Scan for the cell matching the given text and deliver its [x, y] coordinate at center. 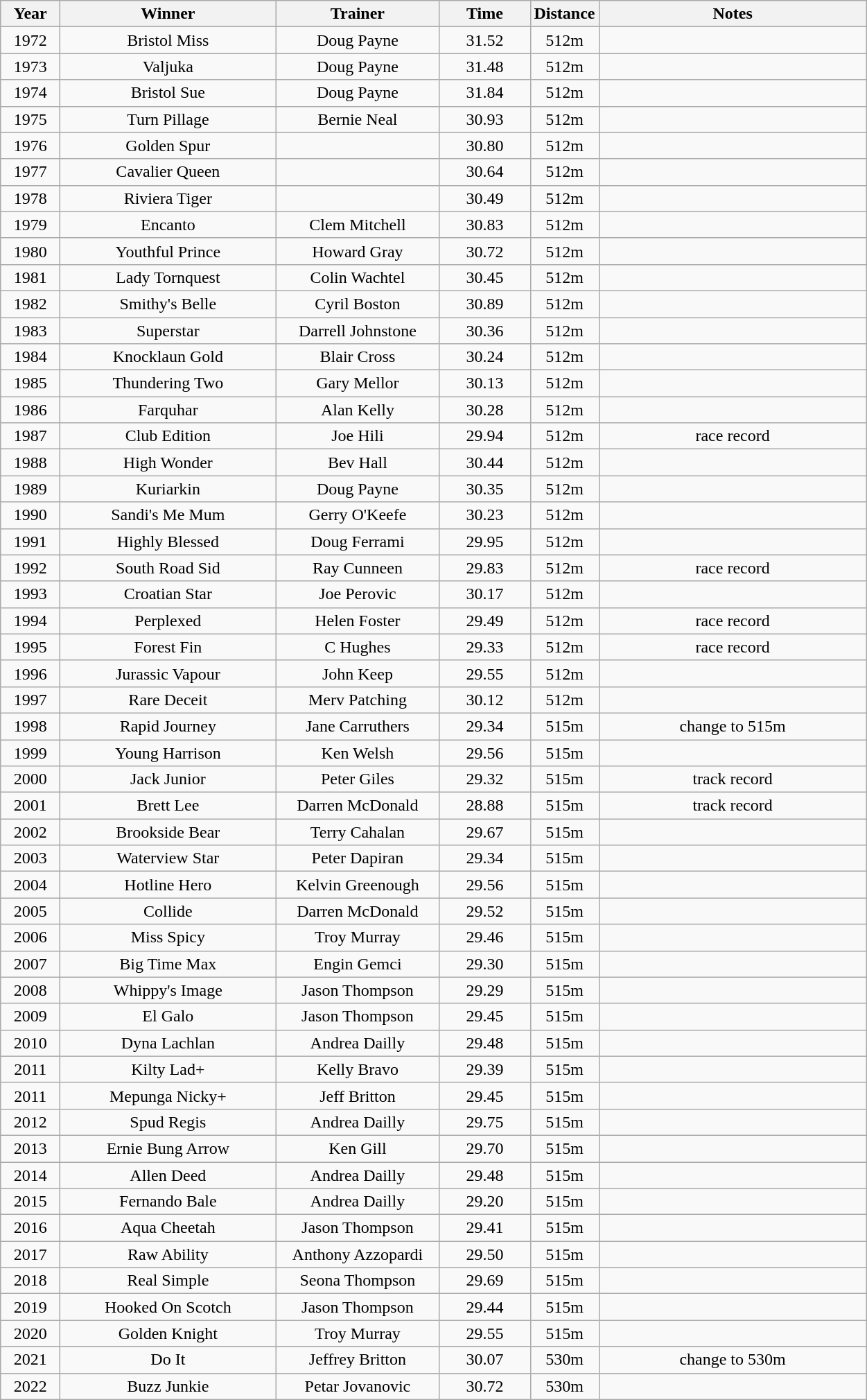
Farquhar [168, 410]
1984 [30, 357]
2013 [30, 1148]
29.52 [485, 911]
Hooked On Scotch [168, 1307]
Mepunga Nicky+ [168, 1096]
2020 [30, 1333]
Valjuka [168, 67]
Do It [168, 1360]
30.13 [485, 383]
Seona Thompson [358, 1281]
29.32 [485, 779]
1991 [30, 542]
Highly Blessed [168, 542]
Howard Gray [358, 251]
Kilty Lad+ [168, 1069]
29.46 [485, 937]
Hotline Hero [168, 885]
Jack Junior [168, 779]
Gary Mellor [358, 383]
1973 [30, 67]
2012 [30, 1122]
30.44 [485, 463]
John Keep [358, 673]
Young Harrison [168, 752]
30.93 [485, 119]
1990 [30, 515]
29.75 [485, 1122]
1986 [30, 410]
South Road Sid [168, 568]
Notes [733, 14]
Sandi's Me Mum [168, 515]
2017 [30, 1254]
Merv Patching [358, 700]
1972 [30, 40]
Darrell Johnstone [358, 331]
Golden Knight [168, 1333]
30.89 [485, 304]
2005 [30, 911]
Joe Perovic [358, 594]
Bristol Miss [168, 40]
30.64 [485, 172]
Joe Hili [358, 436]
Jane Carruthers [358, 726]
29.69 [485, 1281]
29.41 [485, 1228]
30.36 [485, 331]
Blair Cross [358, 357]
30.07 [485, 1360]
1989 [30, 489]
2022 [30, 1386]
2015 [30, 1202]
30.12 [485, 700]
1985 [30, 383]
30.23 [485, 515]
2018 [30, 1281]
2010 [30, 1043]
2006 [30, 937]
Real Simple [168, 1281]
29.95 [485, 542]
Miss Spicy [168, 937]
30.45 [485, 277]
Allen Deed [168, 1175]
30.49 [485, 198]
Riviera Tiger [168, 198]
1982 [30, 304]
1975 [30, 119]
29.49 [485, 621]
29.70 [485, 1148]
29.30 [485, 964]
Doug Ferrami [358, 542]
1977 [30, 172]
2014 [30, 1175]
Time [485, 14]
2021 [30, 1360]
Jurassic Vapour [168, 673]
Clem Mitchell [358, 225]
Year [30, 14]
Club Edition [168, 436]
Buzz Junkie [168, 1386]
Rapid Journey [168, 726]
Golden Spur [168, 146]
Spud Regis [168, 1122]
30.24 [485, 357]
1978 [30, 198]
Forest Fin [168, 647]
Youthful Prince [168, 251]
Gerry O'Keefe [358, 515]
1997 [30, 700]
Alan Kelly [358, 410]
Bernie Neal [358, 119]
1994 [30, 621]
1995 [30, 647]
30.80 [485, 146]
1980 [30, 251]
2007 [30, 964]
1979 [30, 225]
Croatian Star [168, 594]
1976 [30, 146]
Superstar [168, 331]
Brett Lee [168, 806]
28.88 [485, 806]
Smithy's Belle [168, 304]
Kelvin Greenough [358, 885]
Thundering Two [168, 383]
31.52 [485, 40]
Terry Cahalan [358, 832]
1993 [30, 594]
Trainer [358, 14]
Waterview Star [168, 858]
29.67 [485, 832]
2008 [30, 990]
Ernie Bung Arrow [168, 1148]
1974 [30, 93]
Engin Gemci [358, 964]
2004 [30, 885]
Collide [168, 911]
Encanto [168, 225]
Kelly Bravo [358, 1069]
1999 [30, 752]
2016 [30, 1228]
Whippy's Image [168, 990]
2000 [30, 779]
29.29 [485, 990]
29.44 [485, 1307]
29.94 [485, 436]
Perplexed [168, 621]
1992 [30, 568]
30.28 [485, 410]
Helen Foster [358, 621]
El Galo [168, 1017]
1983 [30, 331]
1987 [30, 436]
29.39 [485, 1069]
change to 530m [733, 1360]
Cyril Boston [358, 304]
Bristol Sue [168, 93]
30.35 [485, 489]
1988 [30, 463]
C Hughes [358, 647]
Lady Tornquest [168, 277]
1996 [30, 673]
2019 [30, 1307]
31.48 [485, 67]
Anthony Azzopardi [358, 1254]
Brookside Bear [168, 832]
Dyna Lachlan [168, 1043]
Kuriarkin [168, 489]
Ken Gill [358, 1148]
29.83 [485, 568]
Winner [168, 14]
Big Time Max [168, 964]
29.20 [485, 1202]
Aqua Cheetah [168, 1228]
2003 [30, 858]
30.83 [485, 225]
Colin Wachtel [358, 277]
Fernando Bale [168, 1202]
31.84 [485, 93]
Ken Welsh [358, 752]
Jeffrey Britton [358, 1360]
Rare Deceit [168, 700]
Ray Cunneen [358, 568]
Jeff Britton [358, 1096]
Knocklaun Gold [168, 357]
2001 [30, 806]
Distance [564, 14]
1981 [30, 277]
29.50 [485, 1254]
Turn Pillage [168, 119]
2002 [30, 832]
30.17 [485, 594]
High Wonder [168, 463]
Petar Jovanovic [358, 1386]
2009 [30, 1017]
Bev Hall [358, 463]
1998 [30, 726]
change to 515m [733, 726]
Cavalier Queen [168, 172]
Peter Dapiran [358, 858]
Raw Ability [168, 1254]
29.33 [485, 647]
Peter Giles [358, 779]
